Return (x, y) of the center of cell containing provided text 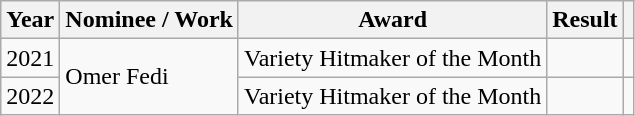
Omer Fedi (150, 77)
Nominee / Work (150, 20)
Award (392, 20)
Year (30, 20)
2021 (30, 58)
2022 (30, 96)
Result (585, 20)
